Return [x, y] of the center of cell containing provided text 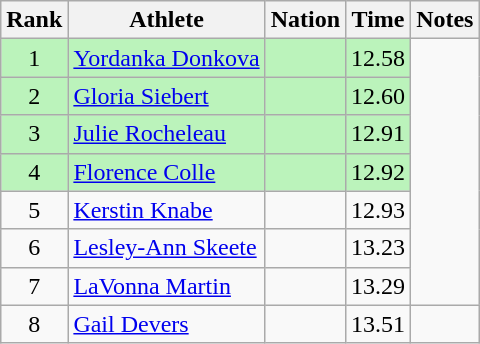
Rank [34, 20]
Julie Rocheleau [166, 134]
Kerstin Knabe [166, 210]
13.23 [378, 248]
Gloria Siebert [166, 96]
Athlete [166, 20]
7 [34, 286]
Florence Colle [166, 172]
1 [34, 58]
Time [378, 20]
2 [34, 96]
12.58 [378, 58]
12.60 [378, 96]
6 [34, 248]
Gail Devers [166, 324]
4 [34, 172]
13.51 [378, 324]
Notes [445, 20]
12.92 [378, 172]
13.29 [378, 286]
12.91 [378, 134]
LaVonna Martin [166, 286]
8 [34, 324]
Nation [305, 20]
Lesley-Ann Skeete [166, 248]
12.93 [378, 210]
Yordanka Donkova [166, 58]
3 [34, 134]
5 [34, 210]
